Search for the cell housing the specified text and yield its (x, y) center coordinate. 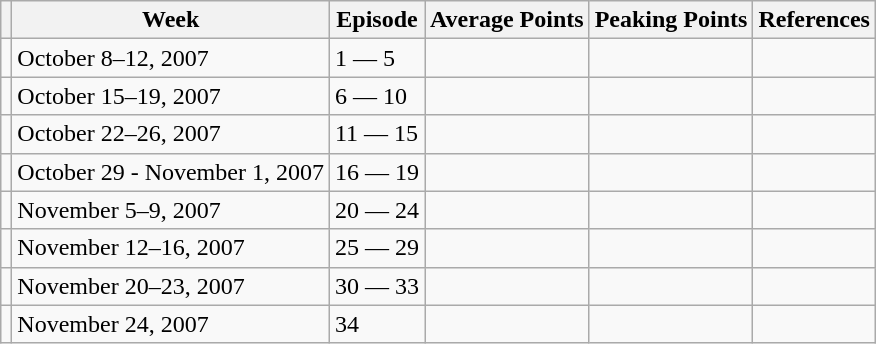
34 (376, 324)
Week (171, 20)
References (814, 20)
Episode (376, 20)
November 12–16, 2007 (171, 248)
October 29 - November 1, 2007 (171, 172)
16 — 19 (376, 172)
30 — 33 (376, 286)
25 — 29 (376, 248)
November 5–9, 2007 (171, 210)
October 8–12, 2007 (171, 58)
November 24, 2007 (171, 324)
20 — 24 (376, 210)
November 20–23, 2007 (171, 286)
Average Points (508, 20)
1 — 5 (376, 58)
11 — 15 (376, 134)
October 15–19, 2007 (171, 96)
October 22–26, 2007 (171, 134)
Peaking Points (671, 20)
6 — 10 (376, 96)
